Provide the (X, Y) coordinate of the cell's center where the given text is located.  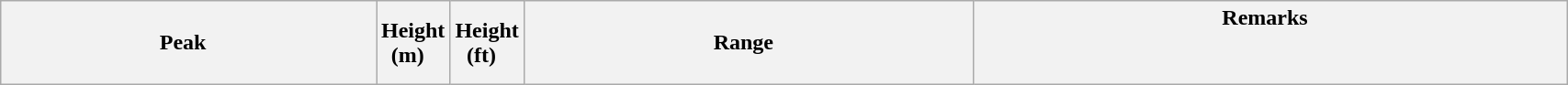
Peak (189, 43)
Height (m) (413, 43)
Height (ft) (487, 43)
Remarks (1269, 43)
Range (749, 43)
